Identify which cell holds the provided text, then report its [x, y] central coordinate. 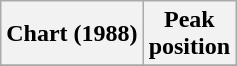
Peakposition [189, 34]
Chart (1988) [72, 34]
